Output the (X, Y) coordinate of the center of the cell containing the given text.  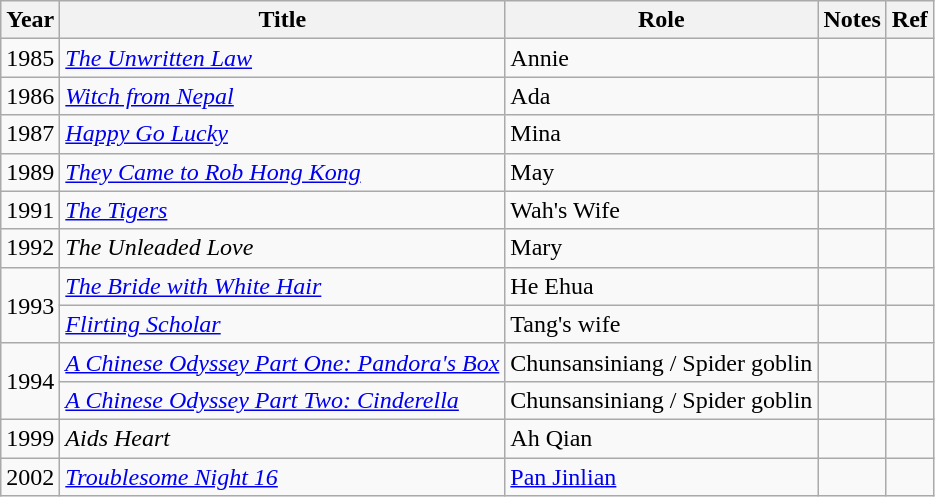
Witch from Nepal (282, 96)
Happy Go Lucky (282, 134)
Troublesome Night 16 (282, 477)
May (662, 172)
1986 (30, 96)
Role (662, 20)
Wah's Wife (662, 210)
1993 (30, 305)
Pan Jinlian (662, 477)
1999 (30, 438)
They Came to Rob Hong Kong (282, 172)
Aids Heart (282, 438)
The Tigers (282, 210)
A Chinese Odyssey Part One: Pandora's Box (282, 362)
Ref (910, 20)
A Chinese Odyssey Part Two: Cinderella (282, 400)
1991 (30, 210)
Mary (662, 248)
The Unleaded Love (282, 248)
Ah Qian (662, 438)
The Bride with White Hair (282, 286)
Flirting Scholar (282, 324)
1992 (30, 248)
Annie (662, 58)
1994 (30, 381)
1987 (30, 134)
Tang's wife (662, 324)
1989 (30, 172)
Year (30, 20)
Notes (852, 20)
The Unwritten Law (282, 58)
Ada (662, 96)
He Ehua (662, 286)
Mina (662, 134)
Title (282, 20)
1985 (30, 58)
2002 (30, 477)
